Return the [x, y] coordinate for the center point of the cell that contains the specified text.  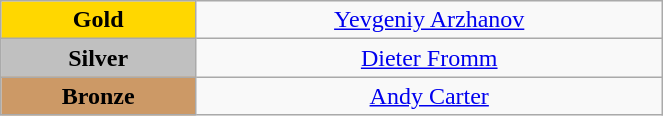
Bronze [98, 96]
Dieter Fromm [430, 58]
Silver [98, 58]
Yevgeniy Arzhanov [430, 20]
Gold [98, 20]
Andy Carter [430, 96]
